For the text-containing cell, return its midpoint in (x, y) coordinate format. 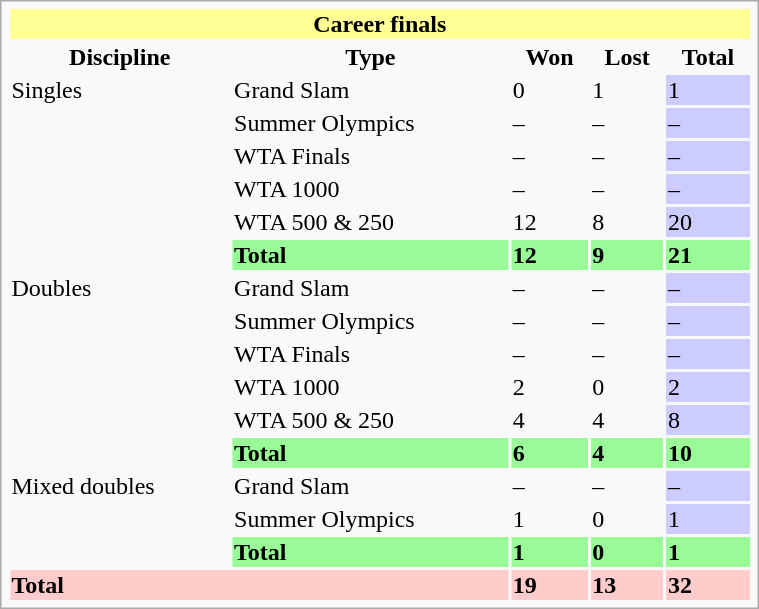
Doubles (120, 370)
Type (371, 57)
9 (628, 255)
Lost (628, 57)
Singles (120, 172)
Mixed doubles (120, 519)
13 (628, 585)
20 (708, 222)
19 (550, 585)
32 (708, 585)
Discipline (120, 57)
Career finals (380, 24)
10 (708, 453)
6 (550, 453)
Won (550, 57)
21 (708, 255)
